Detect which cell encompasses the target text, then output its (X, Y) center coordinate. 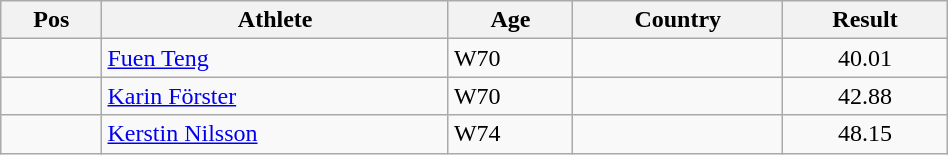
W74 (510, 134)
Kerstin Nilsson (275, 134)
Country (678, 20)
Karin Förster (275, 96)
48.15 (865, 134)
Result (865, 20)
Pos (52, 20)
42.88 (865, 96)
Athlete (275, 20)
40.01 (865, 58)
Fuen Teng (275, 58)
Age (510, 20)
